For the text-containing cell, return its midpoint in (X, Y) coordinate format. 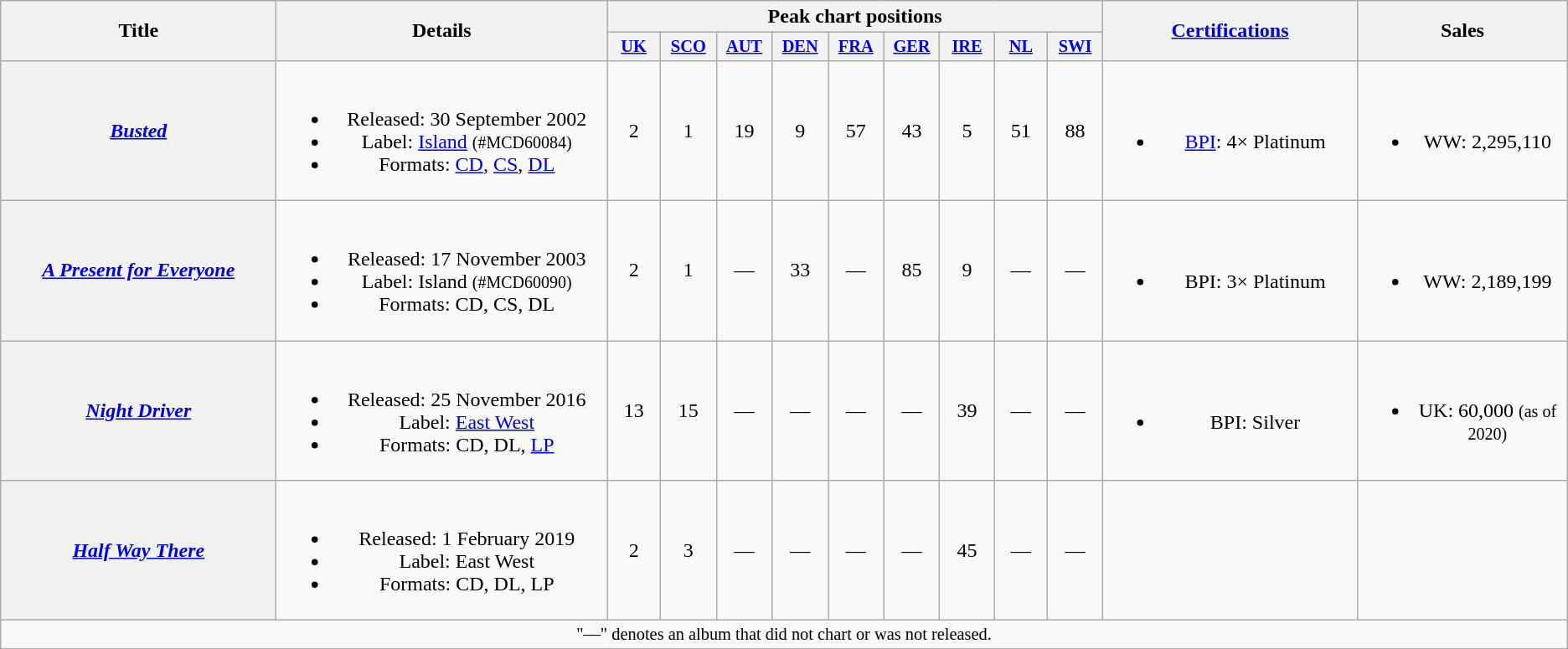
FRA (856, 47)
57 (856, 131)
51 (1020, 131)
Peak chart positions (855, 17)
UK (634, 47)
5 (967, 131)
SWI (1075, 47)
3 (689, 551)
43 (911, 131)
BPI: Silver (1230, 410)
GER (911, 47)
85 (911, 271)
UK: 60,000 (as of 2020) (1462, 410)
88 (1075, 131)
BPI: 3× Platinum (1230, 271)
A Present for Everyone (139, 271)
15 (689, 410)
SCO (689, 47)
Released: 25 November 2016Label: East WestFormats: CD, DL, LP (442, 410)
Sales (1462, 31)
WW: 2,295,110 (1462, 131)
Certifications (1230, 31)
Busted (139, 131)
IRE (967, 47)
Title (139, 31)
39 (967, 410)
DEN (801, 47)
Details (442, 31)
NL (1020, 47)
Released: 1 February 2019Label: East WestFormats: CD, DL, LP (442, 551)
Half Way There (139, 551)
BPI: 4× Platinum (1230, 131)
19 (744, 131)
33 (801, 271)
Released: 30 September 2002Label: Island (#MCD60084)Formats: CD, CS, DL (442, 131)
AUT (744, 47)
13 (634, 410)
45 (967, 551)
Night Driver (139, 410)
WW: 2,189,199 (1462, 271)
"—" denotes an album that did not chart or was not released. (784, 635)
Released: 17 November 2003Label: Island (#MCD60090)Formats: CD, CS, DL (442, 271)
